Return the (x, y) coordinate for the center point of the cell that contains the specified text.  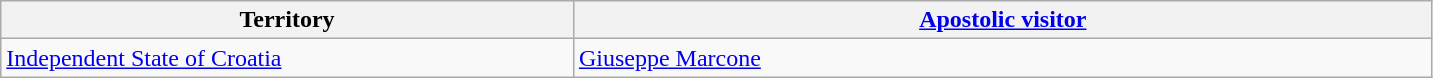
Giuseppe Marcone (1002, 58)
Independent State of Croatia (288, 58)
Apostolic visitor (1002, 20)
Territory (288, 20)
